For the text-containing cell, return its midpoint in (X, Y) coordinate format. 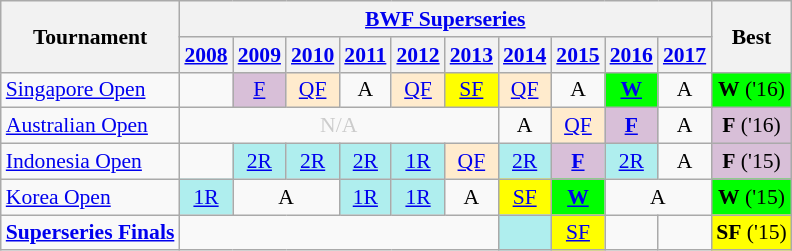
W ('16) (752, 90)
Tournament (90, 36)
2014 (524, 55)
Best (752, 36)
Superseries Finals (90, 233)
F ('15) (752, 162)
N/A (338, 126)
F ('16) (752, 126)
Korea Open (90, 197)
2012 (418, 55)
2011 (365, 55)
2017 (684, 55)
2009 (260, 55)
2010 (312, 55)
BWF Superseries (445, 19)
SF ('15) (752, 233)
Australian Open (90, 126)
2015 (578, 55)
Indonesia Open (90, 162)
Singapore Open (90, 90)
2008 (206, 55)
2013 (472, 55)
2016 (632, 55)
W ('15) (752, 197)
